Search for the cell housing the specified text and yield its [x, y] center coordinate. 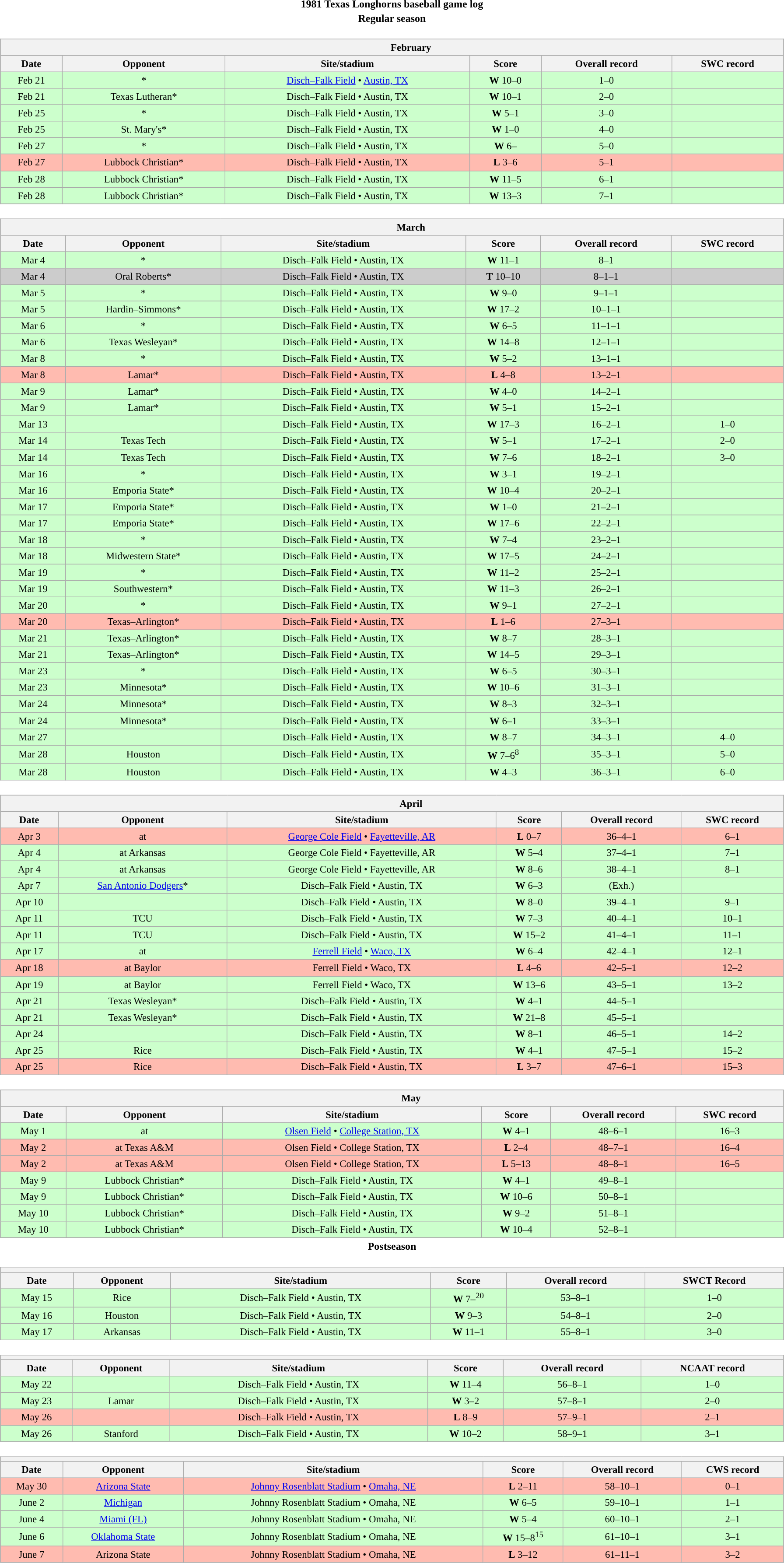
Apr 7 [29, 886]
May [392, 1098]
16–2–1 [606, 424]
W 13–6 [529, 984]
L 4–8 [503, 375]
St. Mary's* [143, 130]
36–3–1 [606, 772]
61–10–1 [622, 1536]
June 2 [31, 1503]
San Antonio Dodgers* [143, 886]
Midwestern State* [143, 556]
57–8–1 [572, 1401]
11–1 [732, 935]
June 4 [31, 1519]
W 11–4 [465, 1384]
W 3–1 [503, 474]
18–2–1 [606, 457]
W 7–68 [503, 754]
9–1 [732, 902]
57–9–1 [572, 1417]
Apr 18 [29, 968]
13–2–1 [606, 375]
SWCT Record [714, 1280]
43–5–1 [621, 984]
19–2–1 [606, 474]
51–8–1 [613, 1213]
8–1–1 [606, 276]
11–1–1 [606, 326]
49–8–1 [613, 1181]
L 3–6 [505, 162]
Southwestern* [143, 589]
41–4–1 [621, 935]
42–4–1 [621, 951]
23–2–1 [606, 540]
38–4–1 [621, 869]
13–1–1 [606, 358]
Oklahoma State [123, 1536]
L 8–9 [465, 1417]
June 7 [31, 1554]
W 17–2 [503, 309]
54–8–1 [576, 1315]
Lamar [121, 1401]
W 21–8 [529, 1017]
April [392, 803]
24–2–1 [606, 556]
W 10–2 [465, 1433]
45–5–1 [621, 1017]
15–2–1 [606, 408]
39–4–1 [621, 902]
27–2–1 [606, 605]
46–5–1 [621, 1034]
L 2–11 [523, 1486]
W 8–3 [503, 704]
February [392, 47]
W 11–2 [503, 572]
L 0–7 [529, 836]
Michigan [123, 1503]
W 8–6 [529, 869]
NCAAT record [712, 1368]
48–7–1 [613, 1147]
W 5–2 [503, 358]
May 1 [33, 1131]
12–1 [732, 951]
12–1–1 [606, 342]
Miami (FL) [123, 1519]
Apr 17 [29, 951]
16–4 [730, 1147]
36–4–1 [621, 836]
16–3 [730, 1131]
34–3–1 [606, 737]
L 2–4 [516, 1147]
50–8–1 [613, 1197]
W 8–1 [529, 1034]
16–5 [730, 1164]
May 15 [37, 1298]
W 7–20 [468, 1298]
10–1–1 [606, 309]
W 17–5 [503, 556]
T 10–10 [503, 276]
L 5–13 [516, 1164]
W 14–8 [503, 342]
May 22 [37, 1384]
L 4–6 [529, 968]
52–8–1 [613, 1230]
31–3–1 [606, 687]
W 9–0 [503, 293]
W 4–0 [503, 392]
W 7–3 [529, 918]
42–5–1 [621, 968]
W 6–1 [503, 721]
55–8–1 [576, 1332]
25–2–1 [606, 572]
W 4–3 [503, 772]
W 15–2 [529, 935]
14–2 [732, 1034]
Apr 19 [29, 984]
59–10–1 [622, 1503]
53–8–1 [576, 1298]
Stanford [121, 1433]
58–9–1 [572, 1433]
May 17 [37, 1332]
March [392, 227]
48–6–1 [613, 1131]
W 6– [505, 146]
1–1 [732, 1503]
37–4–1 [621, 853]
Apr 10 [29, 902]
W 13–3 [505, 196]
27–3–1 [606, 622]
W 9–2 [516, 1213]
30–3–1 [606, 671]
W 15–815 [523, 1536]
47–5–1 [621, 1050]
15–2 [732, 1050]
W 6–3 [529, 886]
May 30 [31, 1486]
22–2–1 [606, 523]
17–2–1 [606, 441]
June 6 [31, 1536]
14–2–1 [606, 392]
W 8–0 [529, 902]
Mar 13 [33, 424]
20–2–1 [606, 490]
Oral Roberts* [143, 276]
May 16 [37, 1315]
21–2–1 [606, 507]
61–11–1 [622, 1554]
56–8–1 [572, 1384]
CWS record [732, 1470]
W 14–5 [503, 655]
May 23 [37, 1401]
33–3–1 [606, 721]
12–2 [732, 968]
W 7–4 [503, 540]
Texas Lutheran* [143, 97]
Apr 24 [29, 1034]
W 9–1 [503, 605]
13–2 [732, 984]
L 3–7 [529, 1066]
5–1 [606, 162]
47–6–1 [621, 1066]
W 6–4 [529, 951]
44–5–1 [621, 1001]
0–1 [732, 1486]
10–1 [732, 918]
48–8–1 [613, 1164]
6–0 [728, 772]
W 17–6 [503, 523]
W 3–2 [465, 1401]
Apr 3 [29, 836]
W 17–3 [503, 424]
15–3 [732, 1066]
40–4–1 [621, 918]
L 1–6 [503, 622]
L 3–12 [523, 1554]
W 9–3 [468, 1315]
W 11–5 [505, 179]
29–3–1 [606, 655]
Mar 27 [33, 737]
(Exh.) [621, 886]
W 7–6 [503, 457]
9–1–1 [606, 293]
26–2–1 [606, 589]
W 10–0 [505, 80]
3–2 [732, 1554]
W 11–3 [503, 589]
32–3–1 [606, 704]
Hardin–Simmons* [143, 309]
58–10–1 [622, 1486]
W 10–1 [505, 97]
28–3–1 [606, 638]
Arkansas [122, 1332]
35–3–1 [606, 754]
60–10–1 [622, 1519]
